Search for the cell housing the specified text and yield its (x, y) center coordinate. 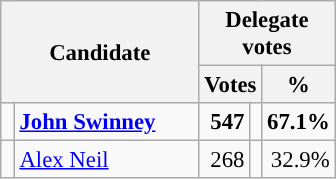
John Swinney (106, 122)
268 (224, 160)
67.1% (298, 122)
Delegate votes (267, 34)
Votes (230, 85)
Alex Neil (106, 160)
547 (224, 122)
32.9% (298, 160)
Candidate (100, 52)
% (298, 85)
